Identify which cell holds the provided text, then report its [x, y] central coordinate. 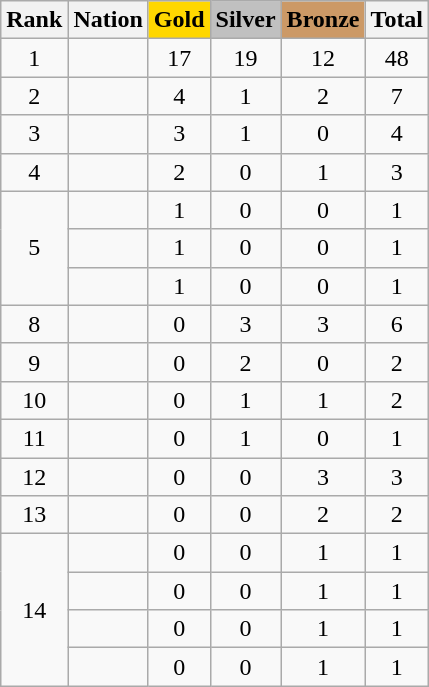
6 [397, 324]
11 [34, 438]
8 [34, 324]
Total [397, 20]
7 [397, 96]
Bronze [323, 20]
9 [34, 362]
Rank [34, 20]
Nation [108, 20]
17 [179, 58]
10 [34, 400]
Silver [246, 20]
5 [34, 248]
13 [34, 515]
48 [397, 58]
Gold [179, 20]
19 [246, 58]
14 [34, 610]
